Pinpoint the cell where the given text exists, returning its (x, y) midpoint coordinate. 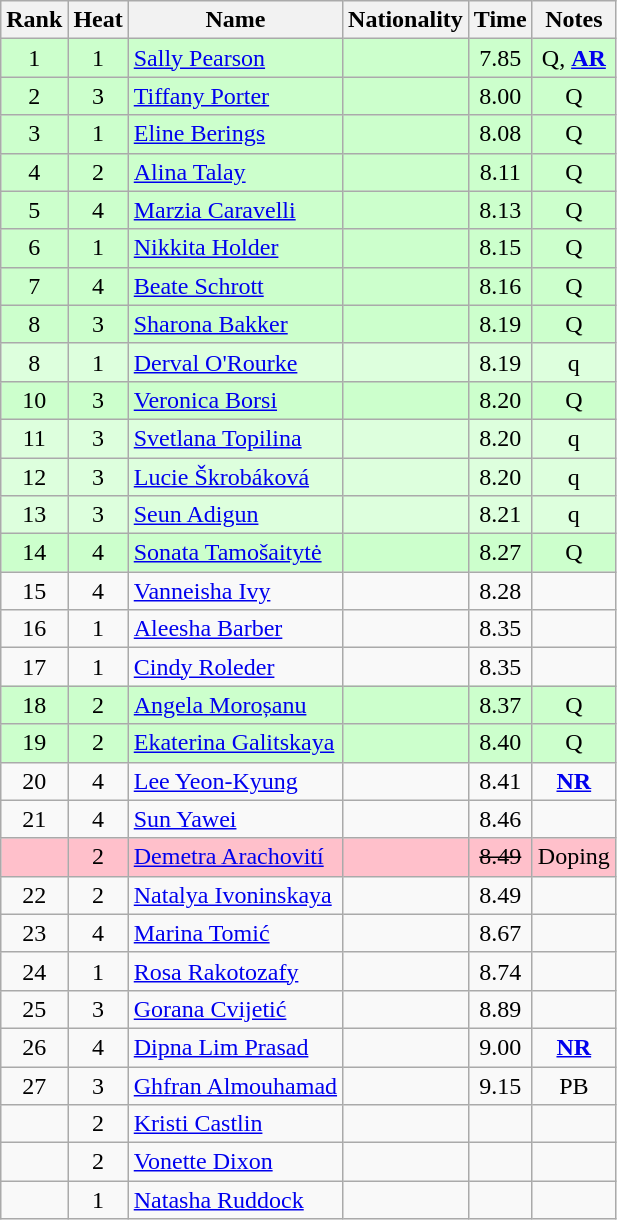
8.15 (500, 248)
Vonette Dixon (235, 1162)
Time (500, 20)
Q, AR (574, 58)
8.37 (500, 705)
Natalya Ivoninskaya (235, 895)
Svetlana Topilina (235, 438)
9.15 (500, 1085)
PB (574, 1085)
Rank (34, 20)
Aleesha Barber (235, 629)
26 (34, 1047)
Doping (574, 857)
16 (34, 629)
8.89 (500, 1009)
Angela Moroșanu (235, 705)
8.67 (500, 933)
8.27 (500, 553)
18 (34, 705)
17 (34, 667)
8.16 (500, 286)
8.28 (500, 591)
Nationality (406, 20)
Eline Berings (235, 134)
Name (235, 20)
11 (34, 438)
Ghfran Almouhamad (235, 1085)
Cindy Roleder (235, 667)
5 (34, 210)
8.00 (500, 96)
Marina Tomić (235, 933)
Tiffany Porter (235, 96)
Veronica Borsi (235, 400)
24 (34, 971)
7 (34, 286)
23 (34, 933)
Sally Pearson (235, 58)
Marzia Caravelli (235, 210)
8.74 (500, 971)
Rosa Rakotozafy (235, 971)
8.40 (500, 743)
Derval O'Rourke (235, 362)
Beate Schrott (235, 286)
Sonata Tamošaitytė (235, 553)
22 (34, 895)
Notes (574, 20)
Lucie Škrobáková (235, 477)
13 (34, 515)
10 (34, 400)
20 (34, 781)
8.08 (500, 134)
Heat (98, 20)
Sun Yawei (235, 819)
8.41 (500, 781)
12 (34, 477)
Ekaterina Galitskaya (235, 743)
Vanneisha Ivy (235, 591)
15 (34, 591)
Demetra Arachovití (235, 857)
Dipna Lim Prasad (235, 1047)
14 (34, 553)
21 (34, 819)
8.46 (500, 819)
19 (34, 743)
Lee Yeon-Kyung (235, 781)
27 (34, 1085)
Sharona Bakker (235, 324)
Alina Talay (235, 172)
9.00 (500, 1047)
8.13 (500, 210)
8.21 (500, 515)
7.85 (500, 58)
Gorana Cvijetić (235, 1009)
Natasha Ruddock (235, 1200)
Seun Adigun (235, 515)
8.11 (500, 172)
Kristi Castlin (235, 1124)
Nikkita Holder (235, 248)
6 (34, 248)
25 (34, 1009)
